Find where the given text appears and provide that cell's center as (X, Y) coordinate. 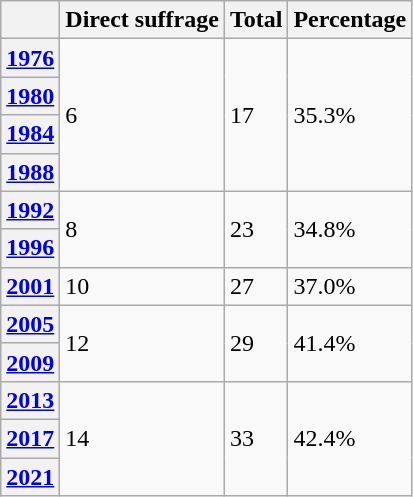
1976 (30, 58)
33 (256, 438)
2017 (30, 438)
2009 (30, 362)
8 (142, 229)
1984 (30, 134)
12 (142, 343)
1988 (30, 172)
6 (142, 115)
17 (256, 115)
1980 (30, 96)
29 (256, 343)
2013 (30, 400)
35.3% (350, 115)
2021 (30, 477)
1996 (30, 248)
37.0% (350, 286)
10 (142, 286)
34.8% (350, 229)
2005 (30, 324)
1992 (30, 210)
14 (142, 438)
2001 (30, 286)
41.4% (350, 343)
23 (256, 229)
27 (256, 286)
Direct suffrage (142, 20)
42.4% (350, 438)
Percentage (350, 20)
Total (256, 20)
